Determine the [X, Y] coordinate at the center of the cell enclosing the given text.  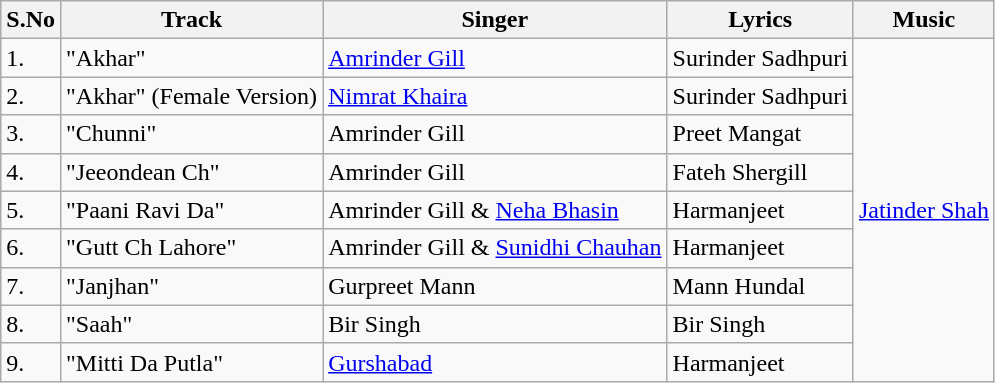
"Mitti Da Putla" [191, 362]
Jatinder Shah [924, 210]
5. [31, 210]
Amrinder Gill & Sunidhi Chauhan [495, 248]
Track [191, 20]
Nimrat Khaira [495, 96]
Preet Mangat [760, 134]
S.No [31, 20]
Gurpreet Mann [495, 286]
Amrinder Gill & Neha Bhasin [495, 210]
Lyrics [760, 20]
9. [31, 362]
"Paani Ravi Da" [191, 210]
Fateh Shergill [760, 172]
"Saah" [191, 324]
"Jeeondean Ch" [191, 172]
Mann Hundal [760, 286]
1. [31, 58]
7. [31, 286]
6. [31, 248]
"Gutt Ch Lahore" [191, 248]
"Akhar" (Female Version) [191, 96]
2. [31, 96]
"Chunni" [191, 134]
Music [924, 20]
3. [31, 134]
"Akhar" [191, 58]
Singer [495, 20]
8. [31, 324]
4. [31, 172]
Gurshabad [495, 362]
"Janjhan" [191, 286]
